Capture the cell that displays the provided text and extract its [x, y] central coordinate. 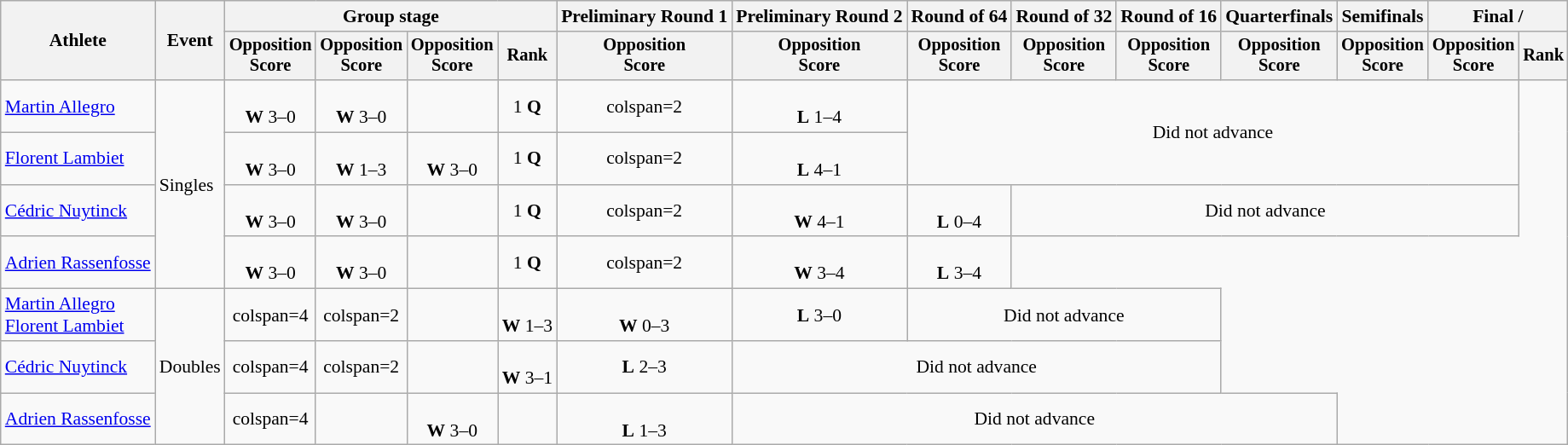
W 3–4 [819, 263]
Round of 64 [960, 16]
L 2–3 [645, 367]
L 3–4 [960, 263]
Florent Lambiet [78, 159]
Martin AllegroFlorent Lambiet [78, 315]
Round of 16 [1168, 16]
Semifinals [1383, 16]
Martin Allegro [78, 106]
L 1–4 [819, 106]
W 0–3 [645, 315]
Final / [1498, 16]
L 0–4 [960, 211]
Preliminary Round 2 [819, 16]
W 4–1 [819, 211]
W 3–1 [527, 367]
Athlete [78, 41]
Singles [190, 184]
L 1–3 [645, 419]
Group stage [391, 16]
L 3–0 [819, 315]
Round of 32 [1064, 16]
Quarterfinals [1279, 16]
Preliminary Round 1 [645, 16]
L 4–1 [819, 159]
Doubles [190, 367]
Event [190, 41]
